Scan for the cell matching the given text and deliver its (x, y) coordinate at center. 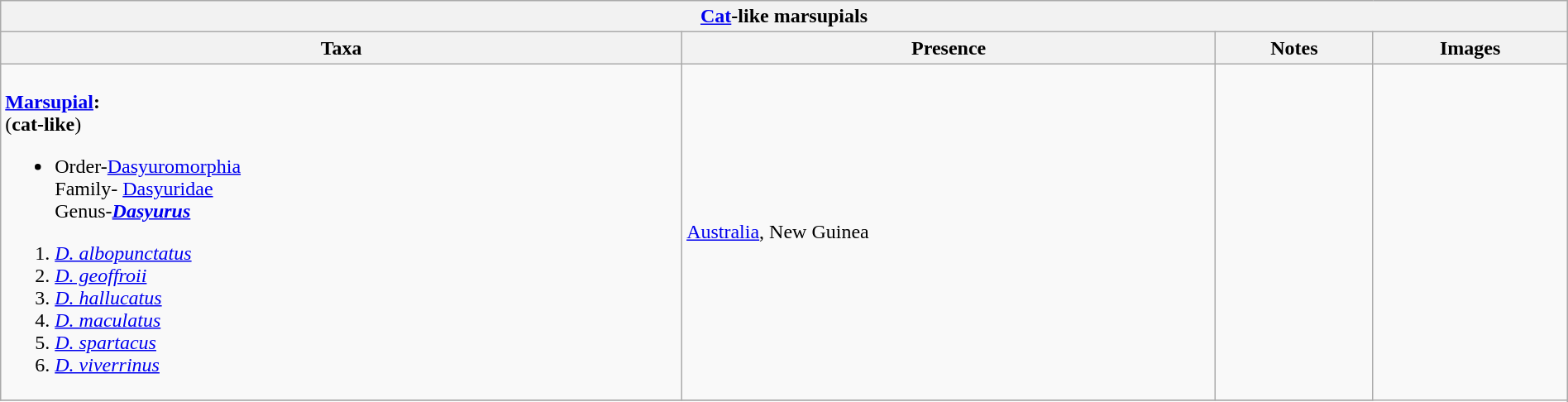
Notes (1294, 48)
Cat-like marsupials (784, 17)
Taxa (342, 48)
Images (1470, 48)
Presence (949, 48)
Australia, New Guinea (949, 232)
